Scan for the cell matching the given text and deliver its (X, Y) coordinate at center. 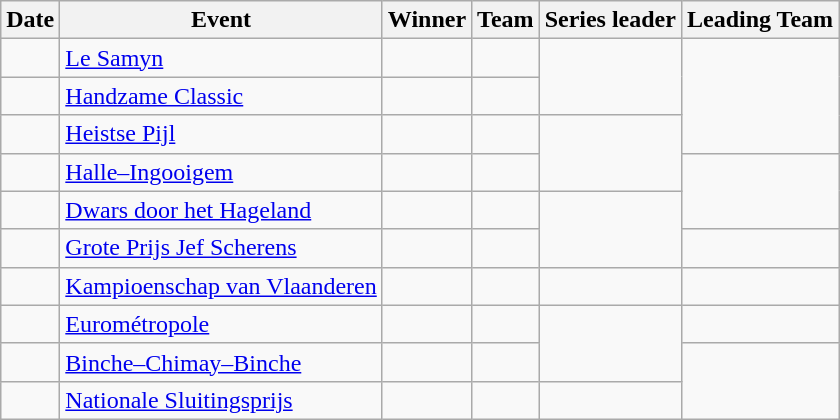
Dwars door het Hageland (221, 210)
Kampioenschap van Vlaanderen (221, 286)
Grote Prijs Jef Scherens (221, 248)
Leading Team (760, 20)
Event (221, 20)
Le Samyn (221, 58)
Series leader (610, 20)
Team (506, 20)
Nationale Sluitingsprijs (221, 400)
Heistse Pijl (221, 134)
Eurométropole (221, 324)
Date (30, 20)
Winner (426, 20)
Halle–Ingooigem (221, 172)
Binche–Chimay–Binche (221, 362)
Handzame Classic (221, 96)
